Find where the given text appears and provide that cell's center as (x, y) coordinate. 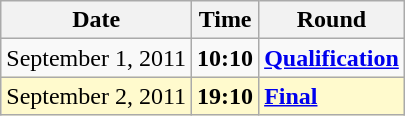
Date (96, 20)
September 2, 2011 (96, 96)
September 1, 2011 (96, 58)
Round (332, 20)
Final (332, 96)
Qualification (332, 58)
10:10 (226, 58)
Time (226, 20)
19:10 (226, 96)
